Identify which cell holds the provided text, then report its (X, Y) central coordinate. 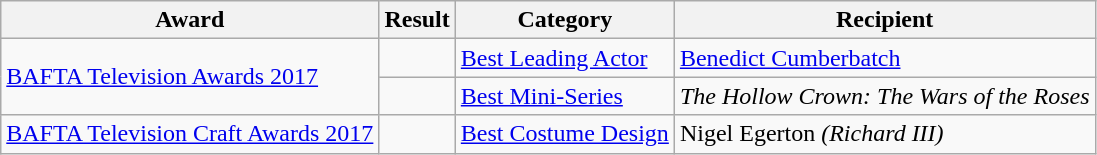
Best Costume Design (564, 134)
The Hollow Crown: The Wars of the Roses (884, 96)
Result (417, 20)
Category (564, 20)
Recipient (884, 20)
BAFTA Television Craft Awards 2017 (190, 134)
Benedict Cumberbatch (884, 58)
BAFTA Television Awards 2017 (190, 77)
Best Mini-Series (564, 96)
Award (190, 20)
Nigel Egerton (Richard III) (884, 134)
Best Leading Actor (564, 58)
